Identify which cell holds the provided text, then report its [X, Y] central coordinate. 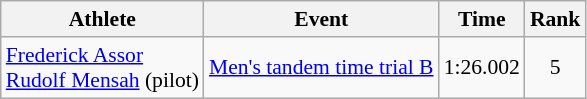
Event [322, 19]
1:26.002 [482, 68]
Athlete [102, 19]
Time [482, 19]
Rank [556, 19]
5 [556, 68]
Men's tandem time trial B [322, 68]
Frederick AssorRudolf Mensah (pilot) [102, 68]
